For the text-containing cell, return its midpoint in (X, Y) coordinate format. 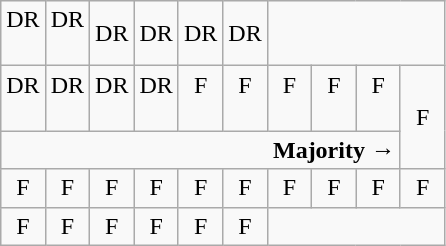
Majority → (201, 150)
